Locate the cell with the specified text and output its [x, y] center coordinate. 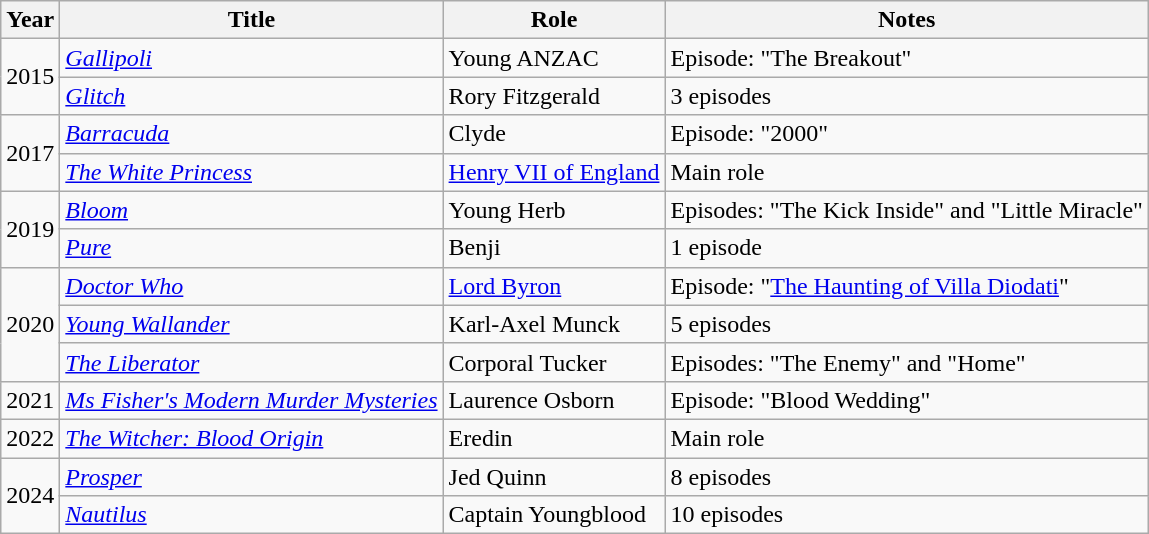
Benji [554, 248]
Episode: "Blood Wedding" [906, 400]
Pure [252, 248]
The White Princess [252, 172]
3 episodes [906, 96]
Laurence Osborn [554, 400]
Year [30, 20]
Clyde [554, 134]
Title [252, 20]
Young Wallander [252, 324]
2017 [30, 153]
Henry VII of England [554, 172]
Episodes: "The Kick Inside" and "Little Miracle" [906, 210]
Captain Youngblood [554, 515]
5 episodes [906, 324]
2020 [30, 324]
Glitch [252, 96]
Prosper [252, 477]
Gallipoli [252, 58]
The Liberator [252, 362]
Episode: "The Breakout" [906, 58]
Young Herb [554, 210]
2015 [30, 77]
1 episode [906, 248]
Young ANZAC [554, 58]
2022 [30, 438]
Doctor Who [252, 286]
2024 [30, 496]
Nautilus [252, 515]
Rory Fitzgerald [554, 96]
Episodes: "The Enemy" and "Home" [906, 362]
10 episodes [906, 515]
Bloom [252, 210]
2021 [30, 400]
The Witcher: Blood Origin [252, 438]
Episode: "The Haunting of Villa Diodati" [906, 286]
Role [554, 20]
Corporal Tucker [554, 362]
Episode: "2000" [906, 134]
Karl-Axel Munck [554, 324]
Notes [906, 20]
Eredin [554, 438]
8 episodes [906, 477]
Ms Fisher's Modern Murder Mysteries [252, 400]
2019 [30, 229]
Jed Quinn [554, 477]
Lord Byron [554, 286]
Barracuda [252, 134]
